Scan for the cell matching the given text and deliver its [X, Y] coordinate at center. 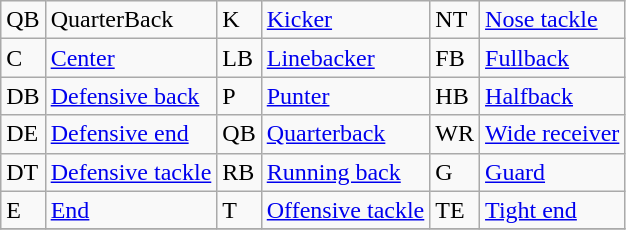
Defensive end [131, 134]
Fullback [552, 58]
G [455, 172]
FB [455, 58]
DT [23, 172]
Running back [346, 172]
QuarterBack [131, 20]
WR [455, 134]
DB [23, 96]
TE [455, 210]
DE [23, 134]
Nose tackle [552, 20]
E [23, 210]
Halfback [552, 96]
Linebacker [346, 58]
Punter [346, 96]
Kicker [346, 20]
Center [131, 58]
K [239, 20]
NT [455, 20]
End [131, 210]
Defensive back [131, 96]
Wide receiver [552, 134]
Tight end [552, 210]
Guard [552, 172]
LB [239, 58]
Quarterback [346, 134]
Offensive tackle [346, 210]
P [239, 96]
T [239, 210]
HB [455, 96]
C [23, 58]
RB [239, 172]
Defensive tackle [131, 172]
